For the text-containing cell, return its midpoint in [x, y] coordinate format. 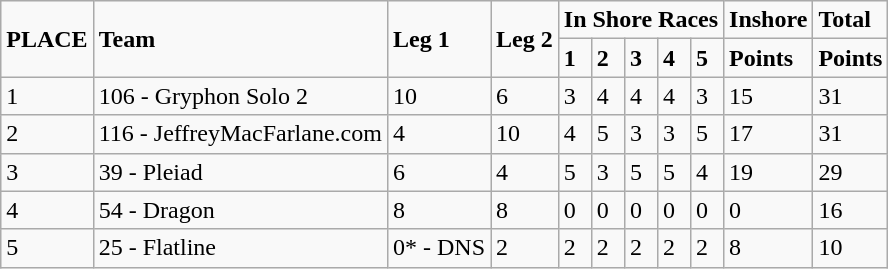
Leg 2 [525, 39]
25 - Flatline [240, 248]
106 - Gryphon Solo 2 [240, 96]
116 - JeffreyMacFarlane.com [240, 134]
Leg 1 [438, 39]
29 [850, 172]
Total [850, 20]
16 [850, 210]
15 [768, 96]
17 [768, 134]
0* - DNS [438, 248]
Team [240, 39]
19 [768, 172]
39 - Pleiad [240, 172]
In Shore Races [640, 20]
Inshore [768, 20]
54 - Dragon [240, 210]
PLACE [47, 39]
